Return (x, y) of the center of cell containing provided text 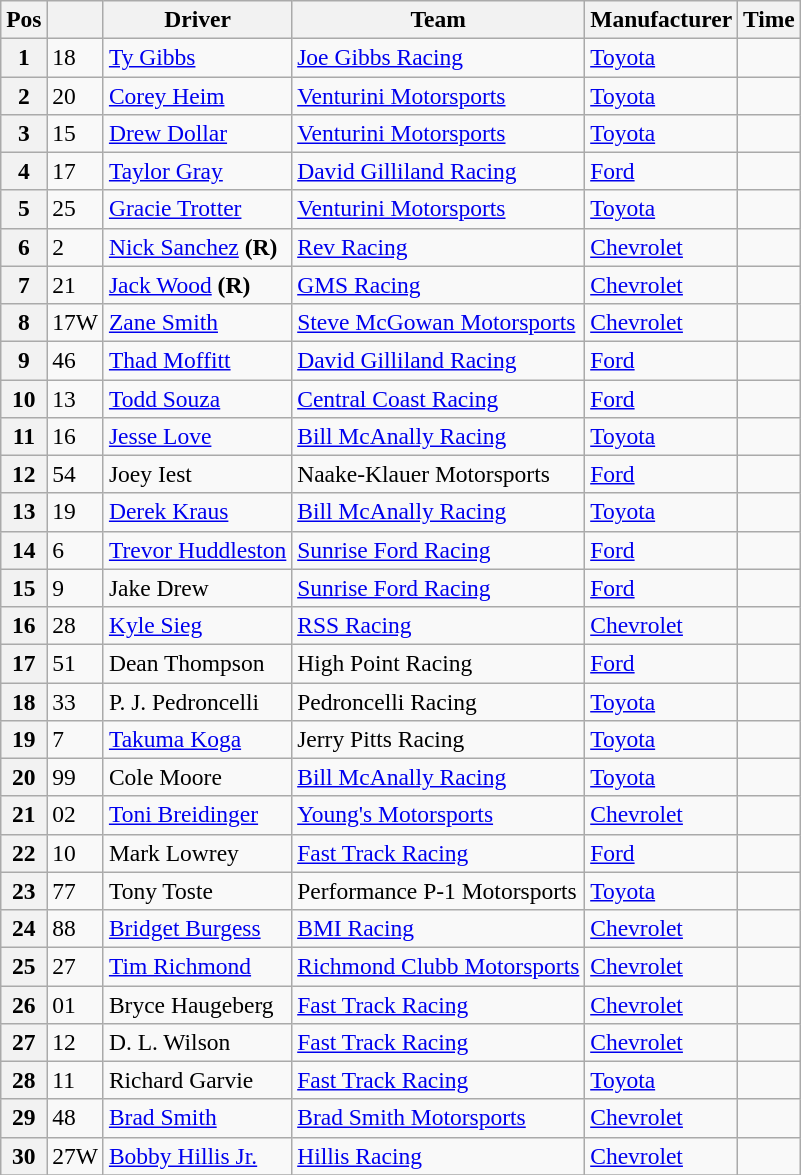
48 (76, 1118)
Zane Smith (197, 322)
Bobby Hillis Jr. (197, 1156)
Cole Moore (197, 777)
Jack Wood (R) (197, 285)
29 (24, 1118)
Brad Smith (197, 1118)
Performance P-1 Motorsports (438, 891)
Tony Toste (197, 891)
3 (24, 133)
Time (770, 19)
Derek Kraus (197, 512)
8 (24, 322)
Rev Racing (438, 247)
Brad Smith Motorsports (438, 1118)
Drew Dollar (197, 133)
Central Coast Racing (438, 398)
Thad Moffitt (197, 360)
5 (24, 209)
Pos (24, 19)
22 (24, 853)
Joe Gibbs Racing (438, 57)
Joey Iest (197, 474)
Jake Drew (197, 588)
Young's Motorsports (438, 815)
Taylor Gray (197, 171)
99 (76, 777)
1 (24, 57)
Jerry Pitts Racing (438, 739)
88 (76, 928)
Toni Breidinger (197, 815)
26 (24, 1004)
Manufacturer (662, 19)
Ty Gibbs (197, 57)
24 (24, 928)
Tim Richmond (197, 966)
Kyle Sieg (197, 625)
77 (76, 891)
51 (76, 663)
Mark Lowrey (197, 853)
GMS Racing (438, 285)
Nick Sanchez (R) (197, 247)
30 (24, 1156)
Richmond Clubb Motorsports (438, 966)
Bridget Burgess (197, 928)
Trevor Huddleston (197, 550)
27W (76, 1156)
Dean Thompson (197, 663)
BMI Racing (438, 928)
Steve McGowan Motorsports (438, 322)
Corey Heim (197, 95)
01 (76, 1004)
Takuma Koga (197, 739)
RSS Racing (438, 625)
Pedroncelli Racing (438, 701)
Naake-Klauer Motorsports (438, 474)
Richard Garvie (197, 1080)
02 (76, 815)
Team (438, 19)
17W (76, 322)
Todd Souza (197, 398)
14 (24, 550)
Driver (197, 19)
High Point Racing (438, 663)
4 (24, 171)
Jesse Love (197, 436)
33 (76, 701)
D. L. Wilson (197, 1042)
46 (76, 360)
Bryce Haugeberg (197, 1004)
P. J. Pedroncelli (197, 701)
Hillis Racing (438, 1156)
Gracie Trotter (197, 209)
54 (76, 474)
23 (24, 891)
